Pinpoint the cell where the given text exists, returning its [x, y] midpoint coordinate. 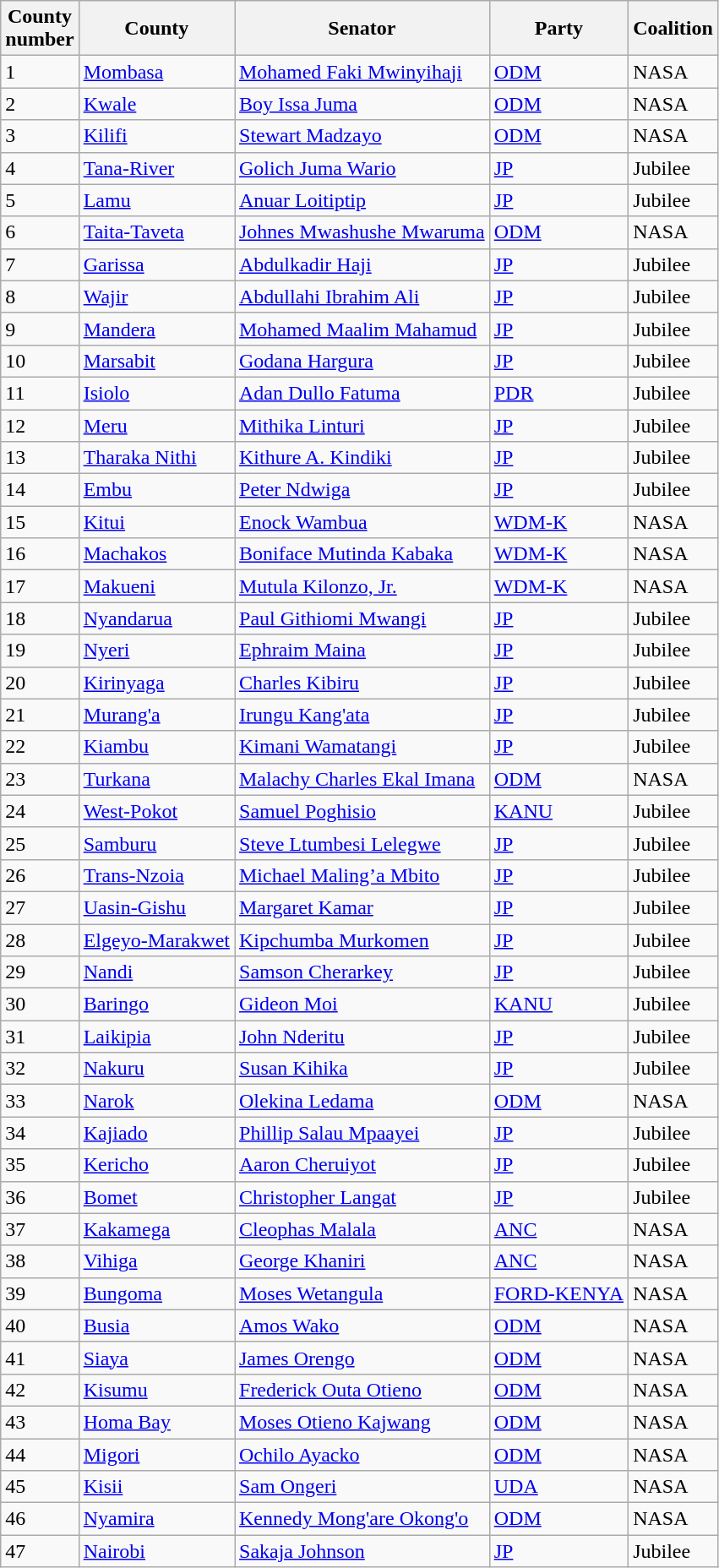
4 [40, 168]
Samson Cherarkey [362, 972]
Kericho [156, 1165]
10 [40, 361]
Turkana [156, 779]
11 [40, 393]
Makueni [156, 586]
Vihiga [156, 1261]
County [156, 29]
47 [40, 1551]
Kithure A. Kindiki [362, 458]
Kilifi [156, 136]
Nyandarua [156, 618]
Susan Kihika [362, 1069]
Golich Juma Wario [362, 168]
Mohamed Maalim Mahamud [362, 329]
13 [40, 458]
Abdullahi Ibrahim Ali [362, 297]
Ochilo Ayacko [362, 1454]
Tana-River [156, 168]
Samuel Poghisio [362, 811]
Nakuru [156, 1069]
Countynumber [40, 29]
Boniface Mutinda Kabaka [362, 554]
PDR [558, 393]
Senator [362, 29]
24 [40, 811]
Steve Ltumbesi Lelegwe [362, 843]
Olekina Ledama [362, 1101]
Kipchumba Murkomen [362, 940]
Machakos [156, 554]
9 [40, 329]
Isiolo [156, 393]
FORD-KENYA [558, 1293]
Michael Maling’a Mbito [362, 875]
Baringo [156, 1004]
34 [40, 1133]
Laikipia [156, 1037]
15 [40, 522]
Marsabit [156, 361]
17 [40, 586]
Uasin-Gishu [156, 907]
Kimani Wamatangi [362, 747]
22 [40, 747]
Mohamed Faki Mwinyihaji [362, 72]
25 [40, 843]
Nyeri [156, 651]
Moses Wetangula [362, 1293]
Tharaka Nithi [156, 458]
14 [40, 490]
3 [40, 136]
Stewart Madzayo [362, 136]
Nyamira [156, 1519]
Margaret Kamar [362, 907]
John Nderitu [362, 1037]
UDA [558, 1487]
Amos Wako [362, 1326]
21 [40, 715]
35 [40, 1165]
Coalition [673, 29]
40 [40, 1326]
Phillip Salau Mpaayei [362, 1133]
Sam Ongeri [362, 1487]
Bungoma [156, 1293]
7 [40, 264]
33 [40, 1101]
Godana Hargura [362, 361]
41 [40, 1358]
Gideon Moi [362, 1004]
Trans-Nzoia [156, 875]
46 [40, 1519]
38 [40, 1261]
19 [40, 651]
6 [40, 232]
23 [40, 779]
Busia [156, 1326]
32 [40, 1069]
16 [40, 554]
28 [40, 940]
Cleophas Malala [362, 1229]
Aaron Cheruiyot [362, 1165]
Kwale [156, 104]
Peter Ndwiga [362, 490]
2 [40, 104]
8 [40, 297]
Lamu [156, 200]
Migori [156, 1454]
Kitui [156, 522]
Moses Otieno Kajwang [362, 1422]
Christopher Langat [362, 1197]
44 [40, 1454]
Party [558, 29]
42 [40, 1390]
Embu [156, 490]
Charles Kibiru [362, 683]
20 [40, 683]
Kakamega [156, 1229]
Nairobi [156, 1551]
39 [40, 1293]
Anuar Loitiptip [362, 200]
Abdulkadir Haji [362, 264]
18 [40, 618]
Enock Wambua [362, 522]
Kisii [156, 1487]
Frederick Outa Otieno [362, 1390]
30 [40, 1004]
5 [40, 200]
Sakaja Johnson [362, 1551]
Kisumu [156, 1390]
Narok [156, 1101]
Kiambu [156, 747]
West-Pokot [156, 811]
Paul Githiomi Mwangi [362, 618]
12 [40, 425]
Bomet [156, 1197]
Nandi [156, 972]
James Orengo [362, 1358]
Kajiado [156, 1133]
Kennedy Mong'are Okong'o [362, 1519]
Mandera [156, 329]
36 [40, 1197]
Mithika Linturi [362, 425]
Homa Bay [156, 1422]
Samburu [156, 843]
31 [40, 1037]
27 [40, 907]
43 [40, 1422]
Irungu Kang'ata [362, 715]
Johnes Mwashushe Mwaruma [362, 232]
Wajir [156, 297]
Murang'a [156, 715]
37 [40, 1229]
Boy Issa Juma [362, 104]
Elgeyo-Marakwet [156, 940]
George Khaniri [362, 1261]
Mombasa [156, 72]
45 [40, 1487]
Adan Dullo Fatuma [362, 393]
Garissa [156, 264]
Ephraim Maina [362, 651]
Siaya [156, 1358]
Taita-Taveta [156, 232]
Mutula Kilonzo, Jr. [362, 586]
1 [40, 72]
Meru [156, 425]
Kirinyaga [156, 683]
29 [40, 972]
26 [40, 875]
Malachy Charles Ekal Imana [362, 779]
